Find where the given text appears and provide that cell's center as (x, y) coordinate. 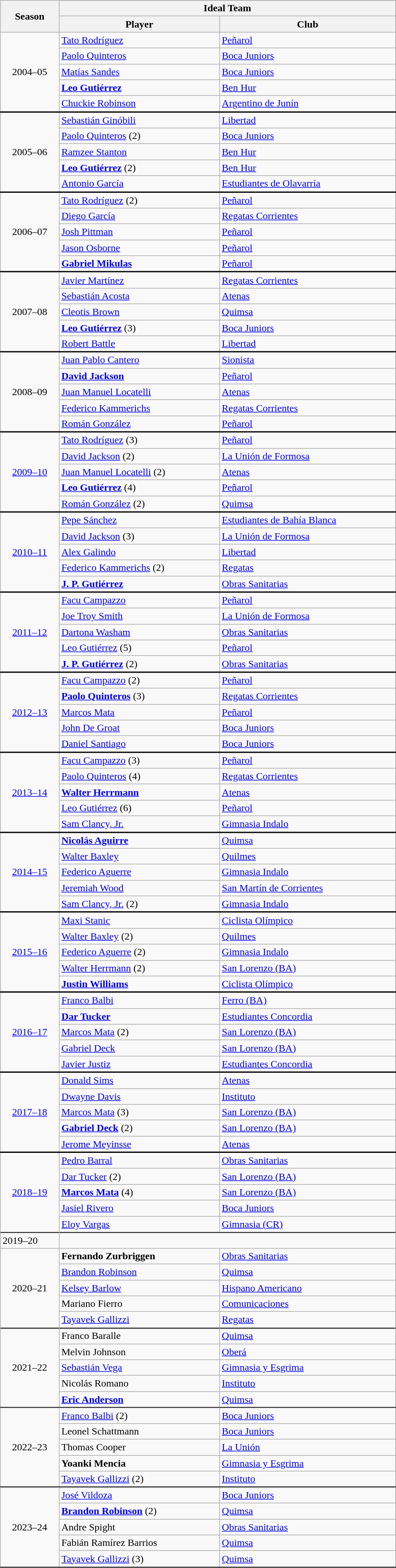
Gabriel Deck (2) (139, 1128)
Jeremiah Wood (139, 888)
Leo Gutiérrez (2) (139, 168)
Marcos Mata (2) (139, 1032)
David Jackson (2) (139, 456)
Daniel Santiago (139, 744)
Javier Justiz (139, 1064)
2010–11 (30, 552)
Dar Tucker (139, 1016)
La Unión (308, 1447)
Estudiantes de Bahía Blanca (308, 520)
2015–16 (30, 952)
Tayavek Gallizzi (3) (139, 1559)
Estudiantes de Olavarría (308, 184)
Walter Baxley (139, 856)
Gabriel Deck (139, 1048)
2017–18 (30, 1112)
Player (139, 24)
Franco Balbi (2) (139, 1416)
2004–05 (30, 72)
Leo Gutiérrez (139, 88)
Juan Manuel Locatelli (139, 392)
Leo Gutiérrez (6) (139, 808)
Leo Gutiérrez (3) (139, 328)
Franco Balbi (139, 1001)
Leonel Schattmann (139, 1432)
Robert Battle (139, 344)
2006–07 (30, 232)
Cleotis Brown (139, 312)
Justin Williams (139, 984)
Marcos Mata (3) (139, 1112)
Yoanki Mencia (139, 1463)
Juan Manuel Locatelli (2) (139, 472)
Ferro (BA) (308, 1001)
Alex Galindo (139, 552)
2019–20 (30, 1240)
Paolo Quinteros (139, 56)
Paolo Quinteros (3) (139, 696)
Federico Aguerre (139, 872)
Paolo Quinteros (2) (139, 136)
Román González (2) (139, 504)
Thomas Cooper (139, 1447)
Sebastián Ginóbili (139, 120)
Argentino de Junín (308, 103)
2008–09 (30, 392)
Pedro Barral (139, 1161)
Melvin Johnson (139, 1351)
Paolo Quinteros (4) (139, 776)
Donald Sims (139, 1081)
Dwayne Davis (139, 1096)
John De Groat (139, 728)
Andre Spight (139, 1527)
2014–15 (30, 872)
David Jackson (139, 376)
Marcos Mata (4) (139, 1192)
2018–19 (30, 1192)
Ideal Team (227, 8)
Marcos Mata (139, 712)
Román González (139, 424)
Gimnasia (CR) (308, 1224)
Sebastián Acosta (139, 296)
Jasiel Rivero (139, 1208)
Diego García (139, 216)
Oberá (308, 1351)
Walter Herrmann (139, 792)
Federico Aguerre (2) (139, 952)
2016–17 (30, 1032)
Pepe Sánchez (139, 520)
Sionista (308, 360)
Federico Kammerichs (2) (139, 568)
Tato Rodríguez (2) (139, 200)
Maxi Stanic (139, 920)
2011–12 (30, 632)
Sebastián Vega (139, 1368)
Comunicaciones (308, 1304)
Sam Clancy, Jr. (139, 824)
2022–23 (30, 1448)
2005–06 (30, 152)
Franco Baralle (139, 1336)
J. P. Gutiérrez (2) (139, 664)
David Jackson (3) (139, 536)
Eloy Vargas (139, 1224)
Antonio García (139, 184)
Jason Osborne (139, 248)
Walter Herrmann (2) (139, 968)
Facu Campazzo (3) (139, 760)
San Martín de Corrientes (308, 888)
Nicolás Aguirre (139, 840)
Sam Clancy, Jr. (2) (139, 904)
Eric Anderson (139, 1399)
Joe Troy Smith (139, 616)
2021–22 (30, 1368)
2013–14 (30, 792)
Federico Kammerichs (139, 408)
Dartona Washam (139, 632)
2009–10 (30, 472)
Season (30, 16)
2012–13 (30, 712)
Jerome Meyinsse (139, 1144)
Tato Rodríguez (3) (139, 440)
Leo Gutiérrez (4) (139, 488)
Ramzee Stanton (139, 152)
Brandon Robinson (139, 1272)
Fernando Zurbriggen (139, 1256)
Gabriel Mikulas (139, 264)
Tayavek Gallizzi (139, 1320)
Facu Campazzo (2) (139, 680)
Walter Baxley (2) (139, 936)
Josh Pittman (139, 232)
Mariano Fierro (139, 1304)
Facu Campazzo (139, 600)
Juan Pablo Cantero (139, 360)
José Vildoza (139, 1495)
Dar Tucker (2) (139, 1176)
Tato Rodríguez (139, 40)
Kelsey Barlow (139, 1288)
2007–08 (30, 312)
Nicolás Romano (139, 1384)
2020–21 (30, 1288)
Tayavek Gallizzi (2) (139, 1480)
Club (308, 24)
Leo Gutiérrez (5) (139, 648)
2023–24 (30, 1527)
Matías Sandes (139, 72)
Javier Martínez (139, 280)
Brandon Robinson (2) (139, 1511)
Hispano Americano (308, 1288)
Chuckie Robinson (139, 103)
Fabián Ramírez Barrios (139, 1543)
J. P. Gutiérrez (139, 584)
